For the text-containing cell, return its midpoint in [x, y] coordinate format. 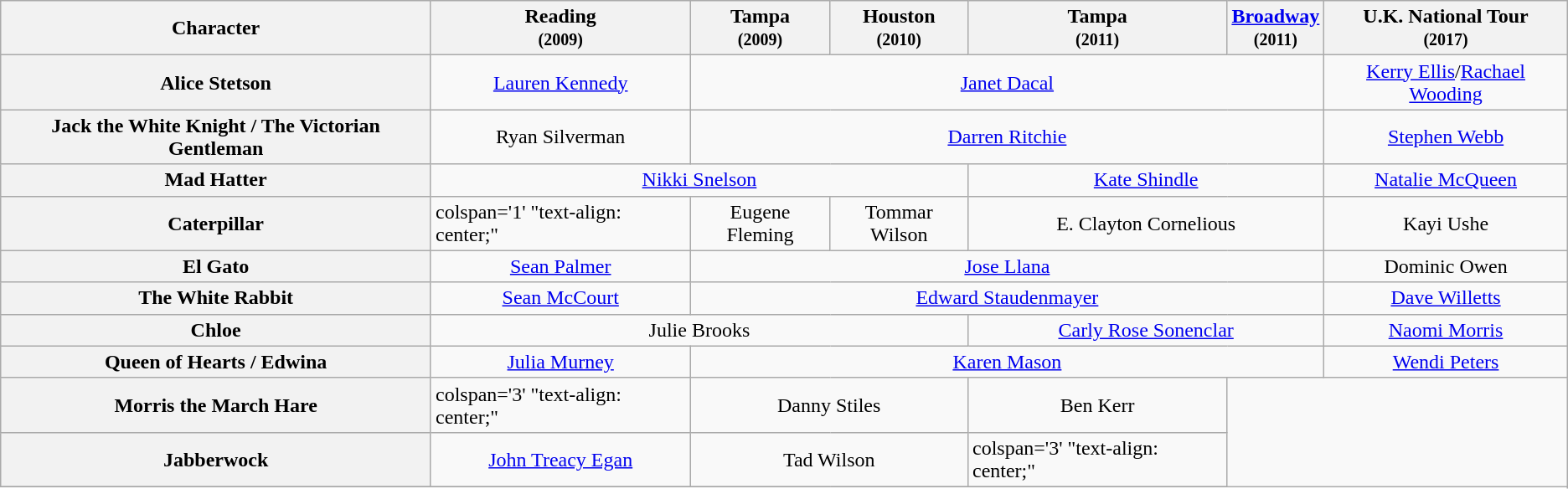
Broadway(2011) [1276, 28]
Tampa(2011) [1097, 28]
Lauren Kennedy [560, 82]
John Treacy Egan [560, 459]
Eugene Fleming [761, 223]
Kerry Ellis/Rachael Wooding [1446, 82]
Naomi Morris [1446, 330]
Alice Stetson [216, 82]
Carly Rose Sonenclar [1146, 330]
Danny Stiles [829, 405]
Tampa(2009) [761, 28]
Tommar Wilson [899, 223]
Kayi Ushe [1446, 223]
Sean McCourt [560, 298]
Kate Shindle [1146, 180]
El Gato [216, 266]
Caterpillar [216, 223]
Darren Ritchie [1007, 137]
Janet Dacal [1007, 82]
Dave Willetts [1446, 298]
U.K. National Tour(2017) [1446, 28]
Jabberwock [216, 459]
E. Clayton Cornelious [1146, 223]
Wendi Peters [1446, 362]
Sean Palmer [560, 266]
Stephen Webb [1446, 137]
Ben Kerr [1097, 405]
Morris the March Hare [216, 405]
Dominic Owen [1446, 266]
The White Rabbit [216, 298]
Natalie McQueen [1446, 180]
Mad Hatter [216, 180]
Queen of Hearts / Edwina [216, 362]
Karen Mason [1007, 362]
Nikki Snelson [699, 180]
Jack the White Knight / The Victorian Gentleman [216, 137]
Houston (2010) [899, 28]
Edward Staudenmayer [1007, 298]
Tad Wilson [829, 459]
Ryan Silverman [560, 137]
Julia Murney [560, 362]
colspan='1' "text-align: center;" [560, 223]
Jose Llana [1007, 266]
Reading(2009) [560, 28]
Julie Brooks [699, 330]
Chloe [216, 330]
Character [216, 28]
